Provide the [X, Y] coordinate of the cell's center where the given text is located.  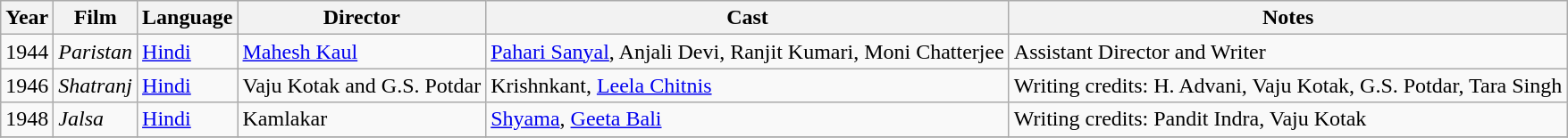
Year [27, 18]
Krishnkant, Leela Chitnis [748, 85]
Pahari Sanyal, Anjali Devi, Ranjit Kumari, Moni Chatterjee [748, 52]
Paristan [96, 52]
Language [188, 18]
Jalsa [96, 119]
1944 [27, 52]
Writing credits: H. Advani, Vaju Kotak, G.S. Potdar, Tara Singh [1288, 85]
Writing credits: Pandit Indra, Vaju Kotak [1288, 119]
Film [96, 18]
1948 [27, 119]
Director [362, 18]
1946 [27, 85]
Shatranj [96, 85]
Assistant Director and Writer [1288, 52]
Cast [748, 18]
Kamlakar [362, 119]
Mahesh Kaul [362, 52]
Notes [1288, 18]
Shyama, Geeta Bali [748, 119]
Vaju Kotak and G.S. Potdar [362, 85]
